Locate the cell with the specified text and output its [X, Y] center coordinate. 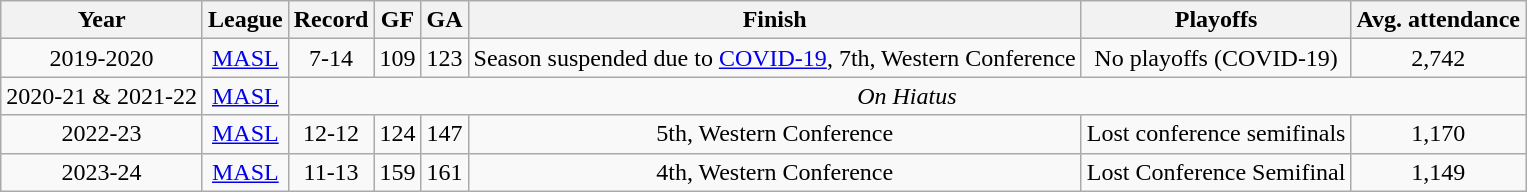
1,170 [1438, 134]
123 [444, 58]
147 [444, 134]
Finish [774, 20]
On Hiatus [906, 96]
12-12 [331, 134]
GF [398, 20]
159 [398, 172]
5th, Western Conference [774, 134]
2022-23 [102, 134]
GA [444, 20]
2,742 [1438, 58]
Lost conference semifinals [1216, 134]
League [245, 20]
161 [444, 172]
109 [398, 58]
1,149 [1438, 172]
Avg. attendance [1438, 20]
124 [398, 134]
7-14 [331, 58]
Lost Conference Semifinal [1216, 172]
2023-24 [102, 172]
Season suspended due to COVID-19, 7th, Western Conference [774, 58]
4th, Western Conference [774, 172]
11-13 [331, 172]
Record [331, 20]
No playoffs (COVID-19) [1216, 58]
2019-2020 [102, 58]
Year [102, 20]
2020-21 & 2021-22 [102, 96]
Playoffs [1216, 20]
